Search for the cell housing the specified text and yield its [x, y] center coordinate. 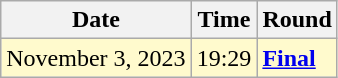
November 3, 2023 [96, 58]
Date [96, 20]
19:29 [224, 58]
Round [297, 20]
Time [224, 20]
Final [297, 58]
